Extract the (X, Y) coordinate from the center of the cell holding the provided text.  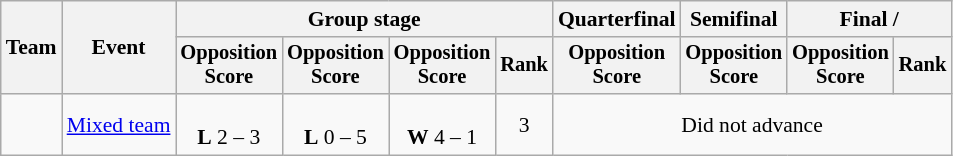
Quarterfinal (617, 19)
Final / (869, 19)
Group stage (364, 19)
L 0 – 5 (336, 124)
3 (524, 124)
Event (119, 48)
L 2 – 3 (230, 124)
Semifinal (734, 19)
W 4 – 1 (442, 124)
Mixed team (119, 124)
Team (32, 48)
Did not advance (752, 124)
